Capture the cell that displays the provided text and extract its (X, Y) central coordinate. 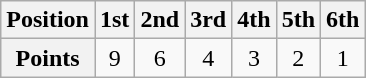
9 (114, 58)
3rd (208, 20)
4 (208, 58)
1 (343, 58)
6 (160, 58)
2 (298, 58)
Position (48, 20)
1st (114, 20)
5th (298, 20)
Points (48, 58)
6th (343, 20)
4th (254, 20)
3 (254, 58)
2nd (160, 20)
